Locate the cell with the specified text and output its (x, y) center coordinate. 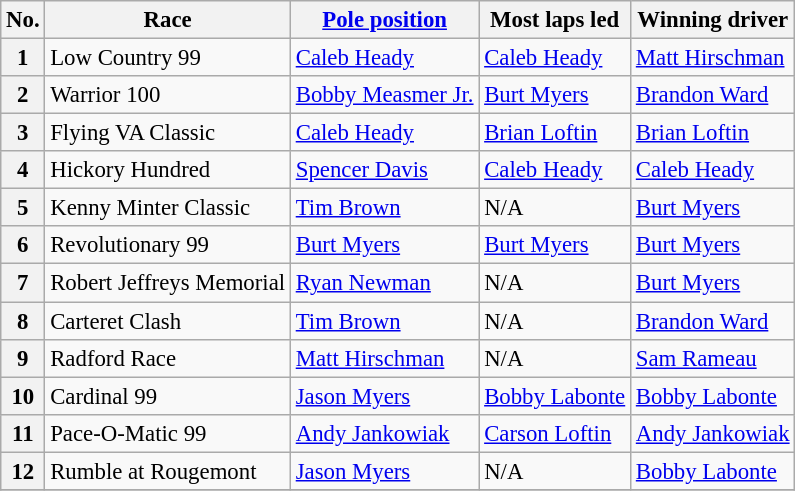
11 (23, 433)
Bobby Measmer Jr. (384, 95)
No. (23, 20)
Pole position (384, 20)
6 (23, 245)
9 (23, 358)
Pace-O-Matic 99 (168, 433)
Winning driver (713, 20)
Revolutionary 99 (168, 245)
Warrior 100 (168, 95)
1 (23, 58)
Rumble at Rougemont (168, 471)
Most laps led (555, 20)
Race (168, 20)
2 (23, 95)
Robert Jeffreys Memorial (168, 283)
Low Country 99 (168, 58)
10 (23, 396)
Sam Rameau (713, 358)
Flying VA Classic (168, 133)
Carson Loftin (555, 433)
12 (23, 471)
Ryan Newman (384, 283)
3 (23, 133)
Carteret Clash (168, 321)
Kenny Minter Classic (168, 208)
4 (23, 170)
7 (23, 283)
Cardinal 99 (168, 396)
Hickory Hundred (168, 170)
8 (23, 321)
Radford Race (168, 358)
Spencer Davis (384, 170)
5 (23, 208)
